Locate the cell with the specified text and output its [X, Y] center coordinate. 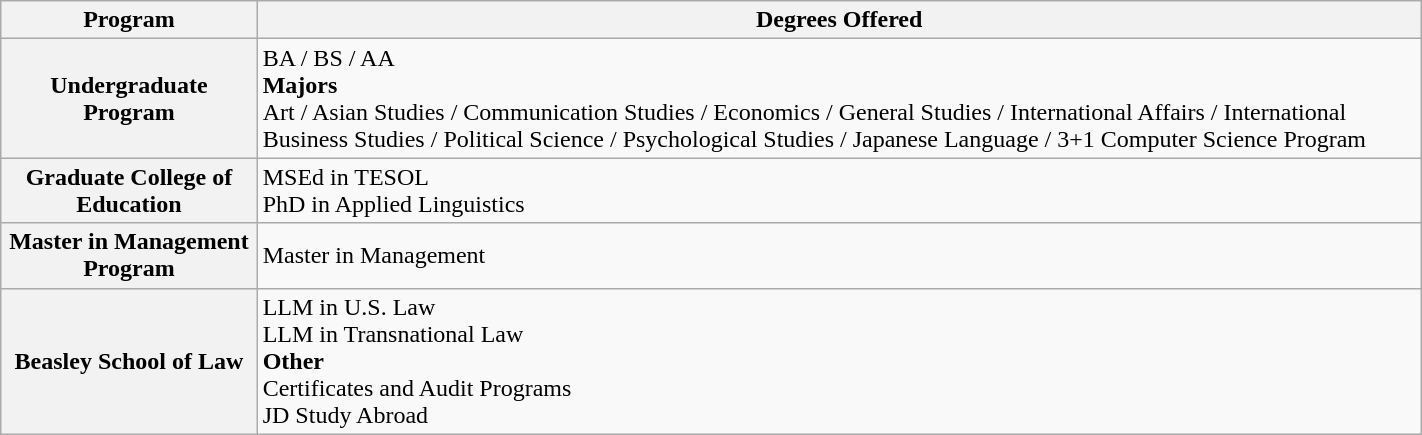
Degrees Offered [839, 20]
Beasley School of Law [129, 361]
Master in Management Program [129, 256]
MSEd in TESOLPhD in Applied Linguistics [839, 190]
Program [129, 20]
LLM in U.S. LawLLM in Transnational Law OtherCertificates and Audit ProgramsJD Study Abroad [839, 361]
Master in Management [839, 256]
Undergraduate Program [129, 98]
Graduate College of Education [129, 190]
